Capture the cell that displays the provided text and extract its (x, y) central coordinate. 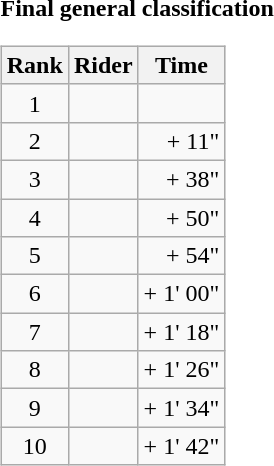
1 (34, 103)
+ 1' 18" (182, 332)
+ 11" (182, 141)
Time (182, 65)
+ 38" (182, 179)
Rank (34, 65)
3 (34, 179)
5 (34, 256)
+ 1' 26" (182, 370)
4 (34, 217)
+ 54" (182, 256)
7 (34, 332)
6 (34, 294)
9 (34, 408)
2 (34, 141)
Rider (103, 65)
+ 1' 00" (182, 294)
8 (34, 370)
+ 1' 42" (182, 446)
+ 50" (182, 217)
10 (34, 446)
+ 1' 34" (182, 408)
